Return the (x, y) coordinate for the center point of the cell that contains the specified text.  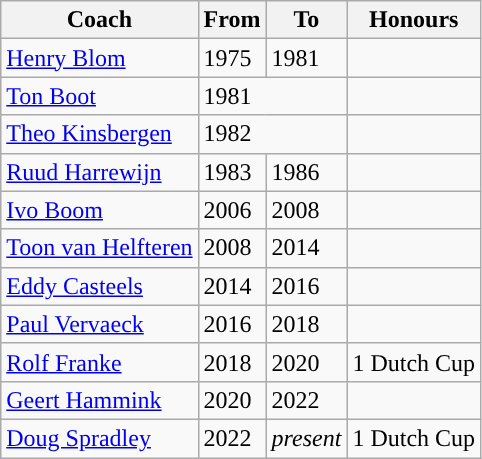
1983 (232, 172)
Ton Boot (100, 96)
1982 (272, 134)
Honours (414, 20)
Toon van Helfteren (100, 248)
Coach (100, 20)
From (232, 20)
Ruud Harrewijn (100, 172)
Geert Hammink (100, 400)
To (306, 20)
2006 (232, 210)
1986 (306, 172)
Henry Blom (100, 58)
Rolf Franke (100, 362)
Eddy Casteels (100, 286)
Ivo Boom (100, 210)
Paul Vervaeck (100, 324)
1975 (232, 58)
Doug Spradley (100, 438)
present (306, 438)
Theo Kinsbergen (100, 134)
